Locate the cell with the specified text and output its (X, Y) center coordinate. 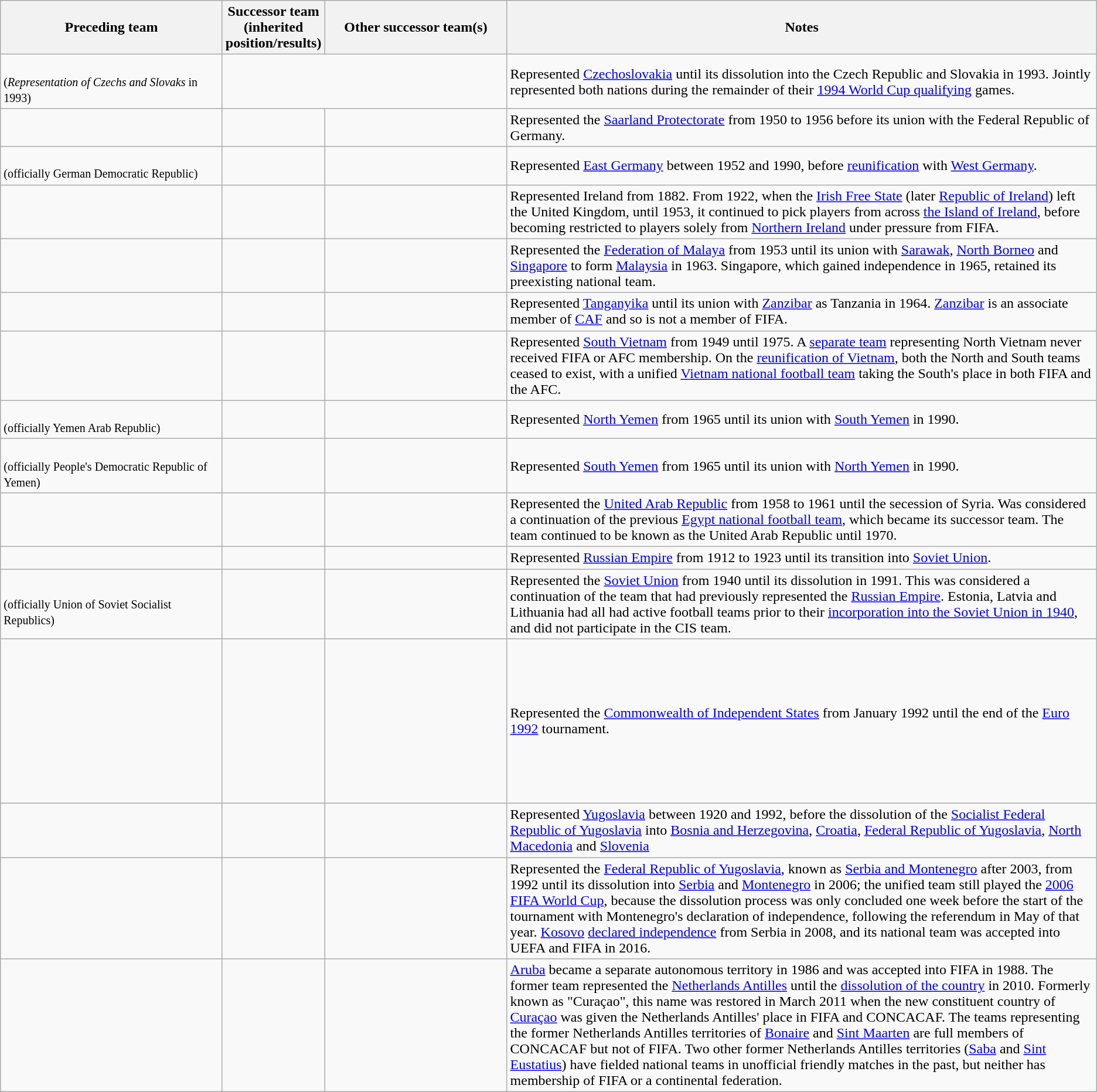
Represented the Saarland Protectorate from 1950 to 1956 before its union with the Federal Republic of Germany. (802, 128)
Notes (802, 28)
(officially Union of Soviet Socialist Republics) (111, 604)
Represented East Germany between 1952 and 1990, before reunification with West Germany. (802, 165)
Successor team(inherited position/results) (273, 28)
(officially German Democratic Republic) (111, 165)
Represented the Commonwealth of Independent States from January 1992 until the end of the Euro 1992 tournament. (802, 721)
Represented North Yemen from 1965 until its union with South Yemen in 1990. (802, 420)
(officially People's Democratic Republic of Yemen) (111, 465)
Represented Russian Empire from 1912 to 1923 until its transition into Soviet Union. (802, 557)
Represented South Yemen from 1965 until its union with North Yemen in 1990. (802, 465)
Other successor team(s) (416, 28)
Preceding team (111, 28)
(Representation of Czechs and Slovaks in 1993) (111, 81)
(officially Yemen Arab Republic) (111, 420)
Represented Tanganyika until its union with Zanzibar as Tanzania in 1964. Zanzibar is an associate member of CAF and so is not a member of FIFA. (802, 312)
